Provide the [x, y] coordinate of the cell's center where the given text is located.  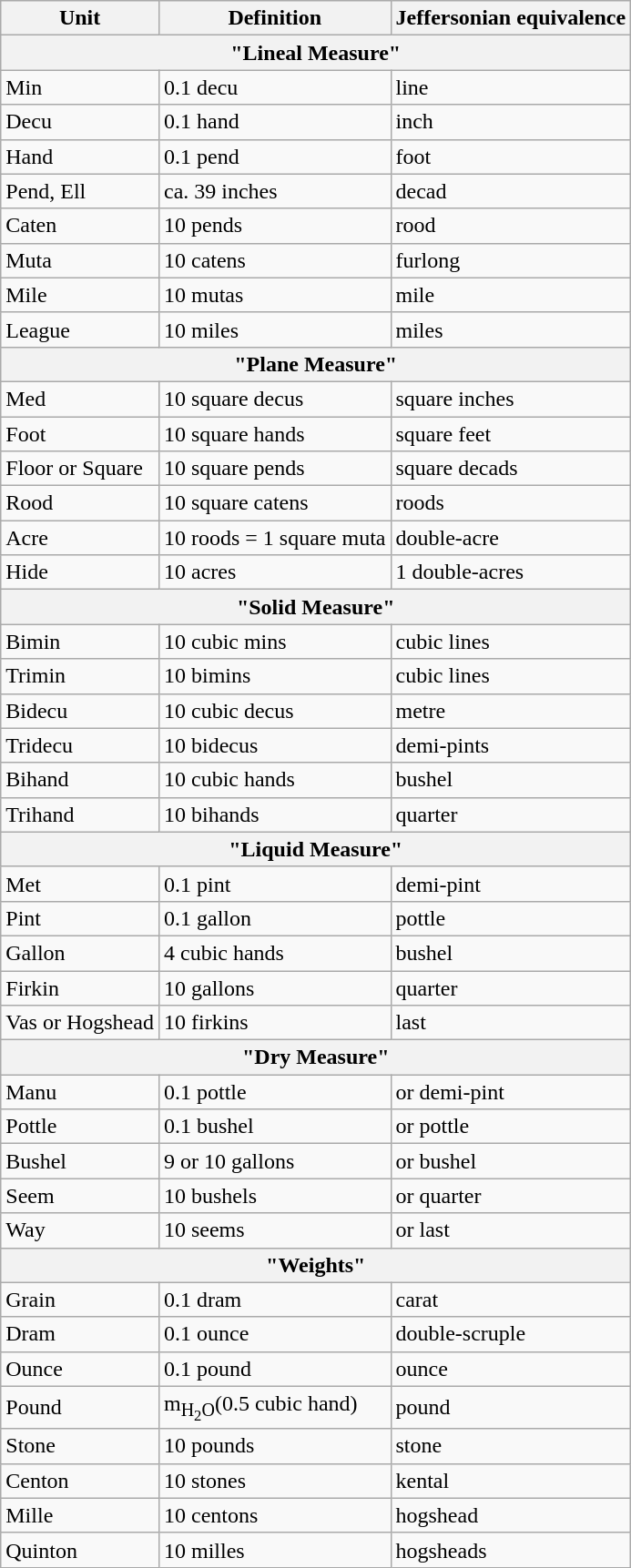
last [511, 1023]
10 cubic hands [275, 780]
Vas or Hogshead [80, 1023]
10 cubic decus [275, 711]
10 centons [275, 1515]
10 milles [275, 1550]
Pottle [80, 1127]
"Weights" [316, 1265]
10 catens [275, 260]
0.1 gallon [275, 918]
10 stones [275, 1481]
Firkin [80, 987]
Foot [80, 434]
Bihand [80, 780]
double-acre [511, 538]
pottle [511, 918]
Met [80, 884]
Bushel [80, 1161]
square feet [511, 434]
Decu [80, 122]
Min [80, 87]
rood [511, 226]
0.1 pound [275, 1369]
ca. 39 inches [275, 191]
demi-pint [511, 884]
hogshead [511, 1515]
ounce [511, 1369]
0.1 decu [275, 87]
10 roods = 1 square muta [275, 538]
Way [80, 1230]
double-scruple [511, 1334]
Grain [80, 1300]
hogsheads [511, 1550]
stone [511, 1446]
carat [511, 1300]
Bimin [80, 642]
Stone [80, 1446]
10 bushels [275, 1196]
10 bimins [275, 676]
0.1 hand [275, 122]
10 cubic mins [275, 642]
miles [511, 329]
Centon [80, 1481]
Hand [80, 157]
0.1 pottle [275, 1092]
"Solid Measure" [316, 607]
furlong [511, 260]
Trihand [80, 814]
or bushel [511, 1161]
decad [511, 191]
Manu [80, 1092]
4 cubic hands [275, 953]
Gallon [80, 953]
"Dry Measure" [316, 1057]
Pint [80, 918]
mH2O(0.5 cubic hand) [275, 1407]
10 square decus [275, 399]
10 miles [275, 329]
10 square catens [275, 503]
0.1 pint [275, 884]
line [511, 87]
League [80, 329]
"Plane Measure" [316, 364]
Bidecu [80, 711]
Quinton [80, 1550]
inch [511, 122]
pound [511, 1407]
Floor or Square [80, 469]
10 bidecus [275, 745]
10 acres [275, 572]
0.1 ounce [275, 1334]
10 pounds [275, 1446]
Caten [80, 226]
or demi-pint [511, 1092]
"Lineal Measure" [316, 53]
Seem [80, 1196]
foot [511, 157]
Pound [80, 1407]
0.1 pend [275, 157]
0.1 bushel [275, 1127]
roods [511, 503]
Pend, Ell [80, 191]
10 mutas [275, 295]
Ounce [80, 1369]
Muta [80, 260]
10 square hands [275, 434]
10 bihands [275, 814]
10 firkins [275, 1023]
kental [511, 1481]
"Liquid Measure" [316, 849]
square inches [511, 399]
10 pends [275, 226]
Definition [275, 18]
1 double-acres [511, 572]
Unit [80, 18]
9 or 10 gallons [275, 1161]
metre [511, 711]
Med [80, 399]
10 gallons [275, 987]
Mille [80, 1515]
Tridecu [80, 745]
Hide [80, 572]
square decads [511, 469]
Acre [80, 538]
Trimin [80, 676]
or quarter [511, 1196]
Jeffersonian equivalence [511, 18]
10 square pends [275, 469]
or last [511, 1230]
demi-pints [511, 745]
Rood [80, 503]
10 seems [275, 1230]
0.1 dram [275, 1300]
Mile [80, 295]
mile [511, 295]
Dram [80, 1334]
or pottle [511, 1127]
